Output the (x, y) coordinate of the center of the cell containing the given text.  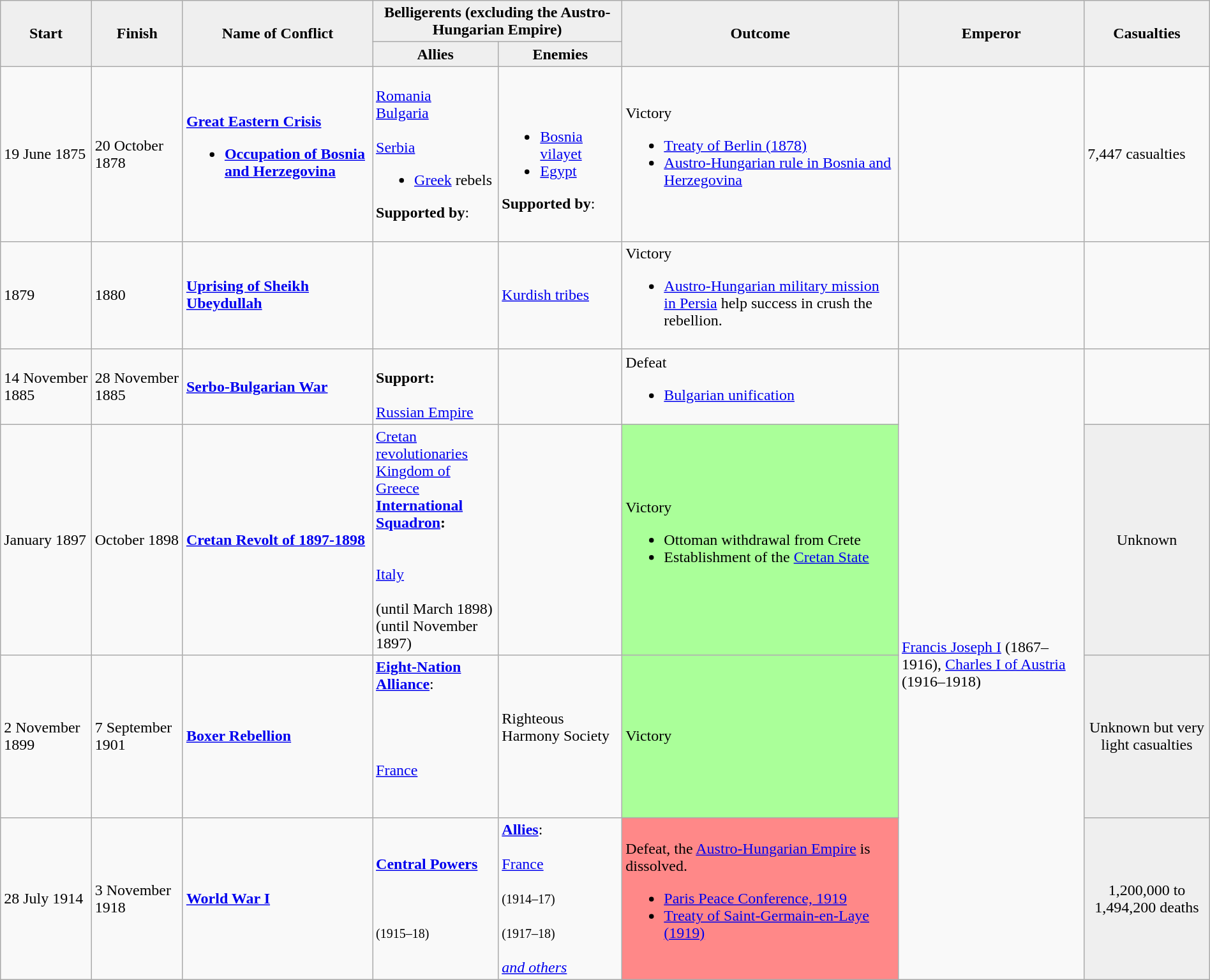
VictoryTreaty of Berlin (1878)Austro-Hungarian rule in Bosnia and Herzegovina (761, 154)
Casualties (1147, 33)
28 November 1885 (137, 387)
Central Powers (1915–18) (435, 898)
20 October 1878 (137, 154)
Unknown (1147, 540)
3 November 1918 (137, 898)
Finish (137, 33)
Serbo-Bulgarian War (277, 387)
October 1898 (137, 540)
Cretan revolutionaries Kingdom of GreeceInternational Squadron: Italy (until March 1898) (until November 1897) (435, 540)
Defeat, the Austro-Hungarian Empire is dissolved.Paris Peace Conference, 1919Treaty of Saint-Germain-en-Laye (1919) (761, 898)
VictoryOttoman withdrawal from CreteEstablishment of the Cretan State (761, 540)
Eight-Nation Alliance: France (435, 736)
1880 (137, 295)
14 November 1885 (46, 387)
Righteous Harmony Society (560, 736)
Boxer Rebellion (277, 736)
1879 (46, 295)
Enemies (560, 54)
7 September 1901 (137, 736)
Bosnia vilayet EgyptSupported by: (560, 154)
Uprising of Sheikh Ubeydullah (277, 295)
Allies (435, 54)
28 July 1914 (46, 898)
DefeatBulgarian unification (761, 387)
Kurdish tribes (560, 295)
Support: Russian Empire (435, 387)
2 November 1899 (46, 736)
Name of Conflict (277, 33)
World War I (277, 898)
VictoryAustro-Hungarian military mission in Persia help success in crush the rebellion. (761, 295)
1,200,000 to 1,494,200 deaths (1147, 898)
7,447 casualties (1147, 154)
Great Eastern CrisisOccupation of Bosnia and Herzegovina (277, 154)
Belligerents (excluding the Austro-Hungarian Empire) (498, 22)
Start (46, 33)
19 June 1875 (46, 154)
Unknown but very light casualties (1147, 736)
Outcome (761, 33)
Romania Bulgaria SerbiaGreek rebelsSupported by: (435, 154)
January 1897 (46, 540)
Allies: France (1914–17) (1917–18) and others (560, 898)
Victory (761, 736)
Emperor (992, 33)
Francis Joseph I (1867–1916), Charles I of Austria (1916–1918) (992, 664)
Cretan Revolt of 1897-1898 (277, 540)
